Output the (x, y) coordinate of the center of the cell containing the given text.  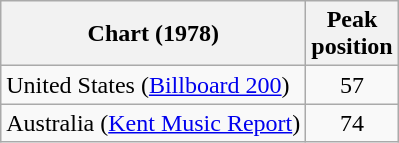
57 (352, 85)
Chart (1978) (154, 34)
United States (Billboard 200) (154, 85)
Peakposition (352, 34)
Australia (Kent Music Report) (154, 123)
74 (352, 123)
